Output the [X, Y] coordinate of the center of the cell containing the given text.  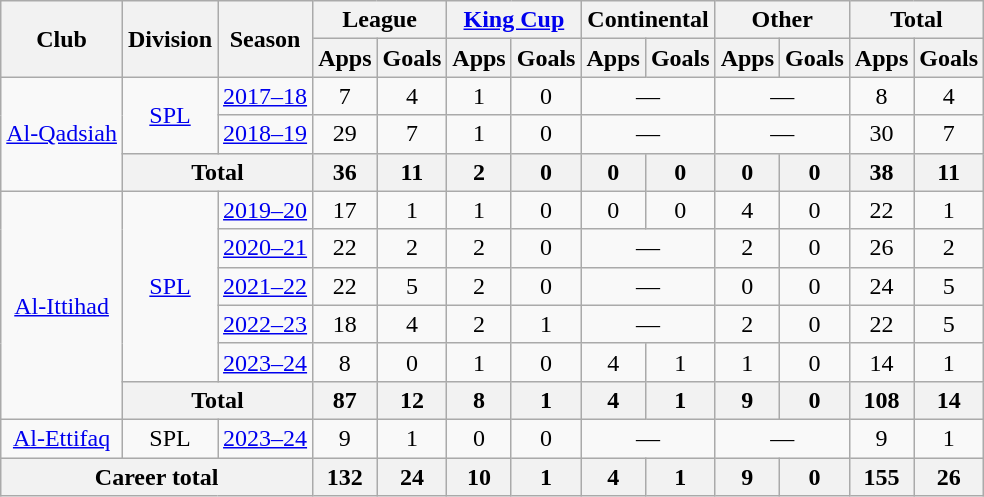
Career total [157, 477]
King Cup [514, 20]
Season [266, 39]
2018–19 [266, 134]
10 [479, 477]
Continental [648, 20]
Al-Qadsiah [62, 134]
108 [881, 400]
36 [345, 172]
17 [345, 210]
38 [881, 172]
Division [170, 39]
Al-Ettifaq [62, 438]
Club [62, 39]
League [380, 20]
2020–21 [266, 248]
2021–22 [266, 286]
29 [345, 134]
18 [345, 324]
Other [782, 20]
30 [881, 134]
155 [881, 477]
132 [345, 477]
2022–23 [266, 324]
2019–20 [266, 210]
87 [345, 400]
2017–18 [266, 96]
Al-Ittihad [62, 305]
12 [412, 400]
